Locate the cell with the specified text and output its (X, Y) center coordinate. 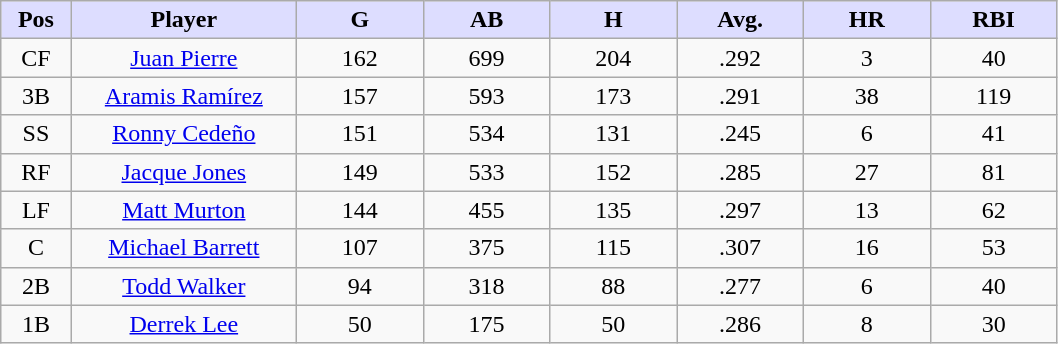
.286 (740, 324)
27 (866, 172)
455 (486, 210)
375 (486, 248)
3 (866, 58)
Matt Murton (184, 210)
81 (994, 172)
699 (486, 58)
162 (360, 58)
534 (486, 134)
CF (36, 58)
3B (36, 96)
Pos (36, 20)
Aramis Ramírez (184, 96)
16 (866, 248)
.307 (740, 248)
593 (486, 96)
115 (614, 248)
131 (614, 134)
119 (994, 96)
53 (994, 248)
SS (36, 134)
94 (360, 286)
152 (614, 172)
135 (614, 210)
533 (486, 172)
AB (486, 20)
Michael Barrett (184, 248)
C (36, 248)
LF (36, 210)
88 (614, 286)
RBI (994, 20)
318 (486, 286)
2B (36, 286)
G (360, 20)
Juan Pierre (184, 58)
13 (866, 210)
144 (360, 210)
157 (360, 96)
H (614, 20)
173 (614, 96)
Jacque Jones (184, 172)
.291 (740, 96)
.292 (740, 58)
30 (994, 324)
.285 (740, 172)
Todd Walker (184, 286)
149 (360, 172)
.245 (740, 134)
8 (866, 324)
1B (36, 324)
Derrek Lee (184, 324)
RF (36, 172)
HR (866, 20)
41 (994, 134)
Ronny Cedeño (184, 134)
Player (184, 20)
Avg. (740, 20)
62 (994, 210)
107 (360, 248)
.277 (740, 286)
38 (866, 96)
175 (486, 324)
204 (614, 58)
151 (360, 134)
.297 (740, 210)
